Return the (X, Y) coordinate for the center point of the cell that contains the specified text.  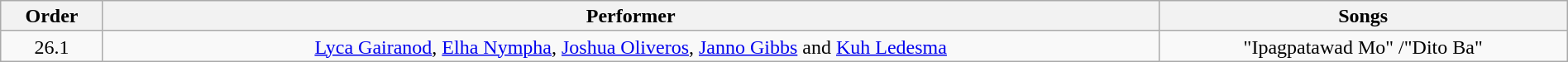
"Ipagpatawad Mo" /"Dito Ba" (1363, 46)
26.1 (52, 46)
Songs (1363, 17)
Performer (630, 17)
Order (52, 17)
Lyca Gairanod, Elha Nympha, Joshua Oliveros, Janno Gibbs and Kuh Ledesma (630, 46)
